Extract the [X, Y] coordinate from the center of the cell holding the provided text.  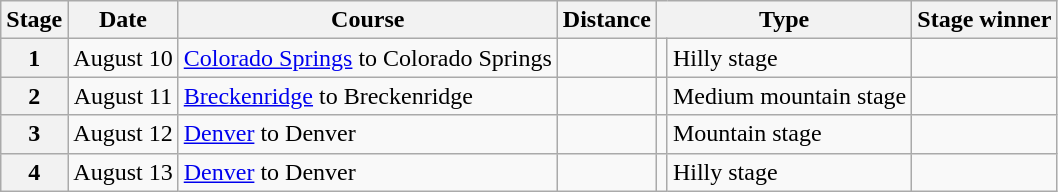
4 [34, 172]
3 [34, 134]
August 10 [123, 58]
Stage [34, 20]
Date [123, 20]
1 [34, 58]
2 [34, 96]
Stage winner [984, 20]
Type [784, 20]
Mountain stage [789, 134]
August 12 [123, 134]
Medium mountain stage [789, 96]
Breckenridge to Breckenridge [368, 96]
Distance [606, 20]
Colorado Springs to Colorado Springs [368, 58]
August 11 [123, 96]
Course [368, 20]
August 13 [123, 172]
